Locate the cell with the specified text and output its [x, y] center coordinate. 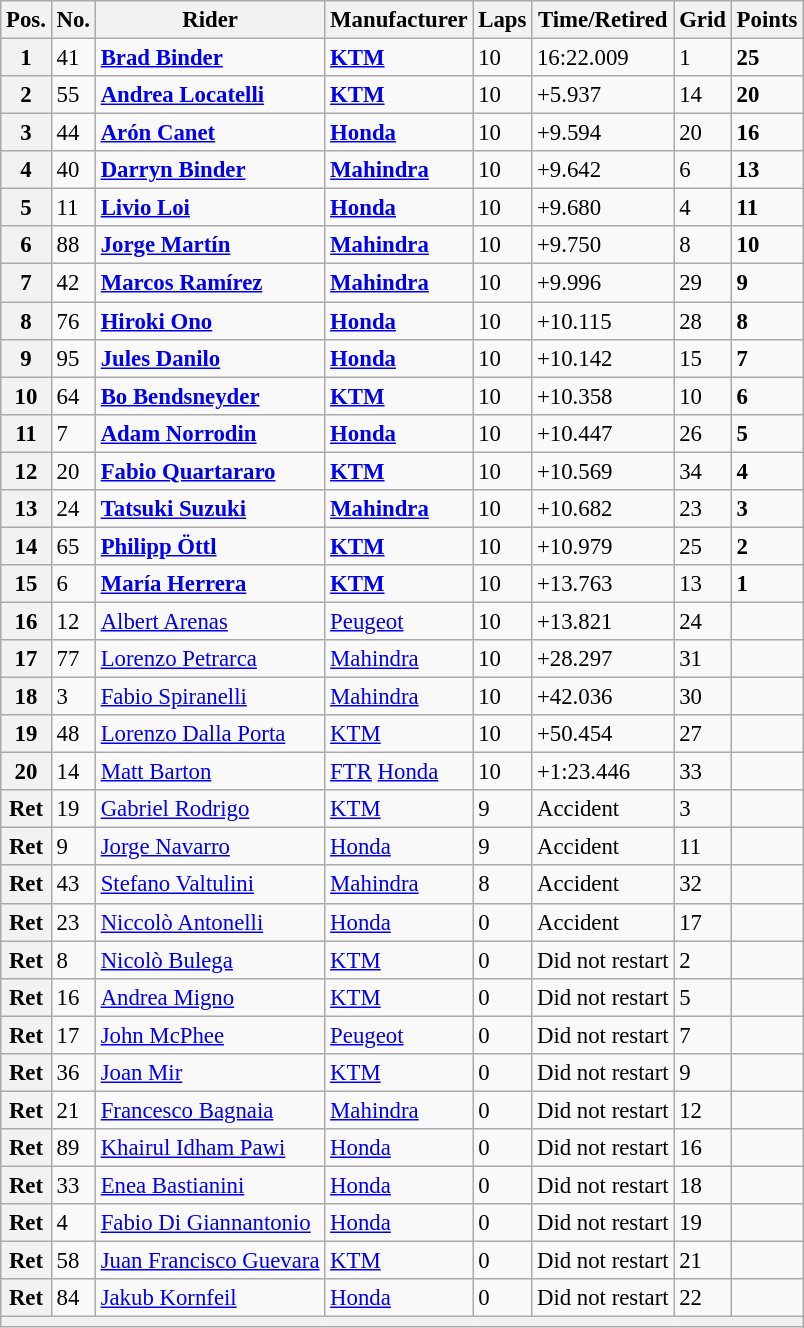
+9.680 [603, 208]
Manufacturer [399, 20]
+10.979 [603, 546]
88 [73, 245]
Philipp Öttl [210, 546]
64 [73, 396]
28 [702, 321]
María Herrera [210, 584]
Time/Retired [603, 20]
65 [73, 546]
Marcos Ramírez [210, 283]
26 [702, 433]
FTR Honda [399, 772]
Andrea Migno [210, 997]
Nicolò Bulega [210, 960]
Fabio Di Giannantonio [210, 1223]
Jules Danilo [210, 358]
Arón Canet [210, 133]
30 [702, 697]
Adam Norrodin [210, 433]
89 [73, 1148]
Francesco Bagnaia [210, 1110]
Jorge Martín [210, 245]
Lorenzo Dalla Porta [210, 734]
+10.447 [603, 433]
Fabio Spiranelli [210, 697]
+13.821 [603, 621]
+13.763 [603, 584]
No. [73, 20]
+5.937 [603, 95]
+9.750 [603, 245]
+50.454 [603, 734]
42 [73, 283]
Matt Barton [210, 772]
Enea Bastianini [210, 1185]
Niccolò Antonelli [210, 922]
+9.642 [603, 170]
Joan Mir [210, 1073]
Darryn Binder [210, 170]
32 [702, 885]
76 [73, 321]
44 [73, 133]
Jakub Kornfeil [210, 1298]
+10.142 [603, 358]
48 [73, 734]
+10.569 [603, 471]
58 [73, 1261]
+42.036 [603, 697]
+9.996 [603, 283]
84 [73, 1298]
36 [73, 1073]
+10.358 [603, 396]
77 [73, 659]
40 [73, 170]
Livio Loi [210, 208]
Hiroki Ono [210, 321]
Points [766, 20]
+9.594 [603, 133]
+10.682 [603, 509]
Fabio Quartararo [210, 471]
Bo Bendsneyder [210, 396]
29 [702, 283]
Khairul Idham Pawi [210, 1148]
+28.297 [603, 659]
+1:23.446 [603, 772]
Stefano Valtulini [210, 885]
16:22.009 [603, 58]
34 [702, 471]
Rider [210, 20]
55 [73, 95]
Gabriel Rodrigo [210, 809]
Pos. [26, 20]
Jorge Navarro [210, 847]
Grid [702, 20]
Andrea Locatelli [210, 95]
95 [73, 358]
John McPhee [210, 1035]
Laps [502, 20]
Juan Francisco Guevara [210, 1261]
22 [702, 1298]
+10.115 [603, 321]
Brad Binder [210, 58]
43 [73, 885]
41 [73, 58]
Albert Arenas [210, 621]
27 [702, 734]
Lorenzo Petrarca [210, 659]
31 [702, 659]
Tatsuki Suzuki [210, 509]
